Capture the cell that displays the provided text and extract its [X, Y] central coordinate. 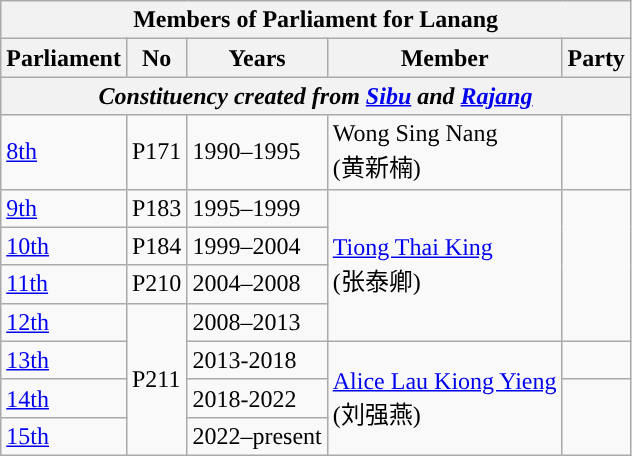
2013-2018 [257, 360]
11th [64, 284]
No [156, 58]
P171 [156, 152]
P210 [156, 284]
2004–2008 [257, 284]
Member [444, 58]
Tiong Thai King (张泰卿) [444, 265]
1990–1995 [257, 152]
13th [64, 360]
8th [64, 152]
P183 [156, 208]
Parliament [64, 58]
2008–2013 [257, 322]
Wong Sing Nang (黄新楠) [444, 152]
Members of Parliament for Lanang [316, 20]
15th [64, 436]
12th [64, 322]
2018-2022 [257, 398]
Years [257, 58]
P184 [156, 246]
10th [64, 246]
9th [64, 208]
Party [596, 58]
14th [64, 398]
Constituency created from Sibu and Rajang [316, 96]
1995–1999 [257, 208]
Alice Lau Kiong Yieng (刘强燕) [444, 398]
2022–present [257, 436]
P211 [156, 379]
1999–2004 [257, 246]
